Scan for the cell matching the given text and deliver its [x, y] coordinate at center. 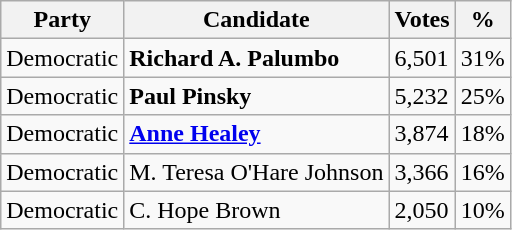
2,050 [422, 210]
Anne Healey [256, 134]
Paul Pinsky [256, 96]
10% [482, 210]
Votes [422, 20]
Candidate [256, 20]
16% [482, 172]
31% [482, 58]
3,366 [422, 172]
C. Hope Brown [256, 210]
M. Teresa O'Hare Johnson [256, 172]
25% [482, 96]
5,232 [422, 96]
6,501 [422, 58]
% [482, 20]
Richard A. Palumbo [256, 58]
18% [482, 134]
3,874 [422, 134]
Party [62, 20]
